Find where the given text appears and provide that cell's center as [x, y] coordinate. 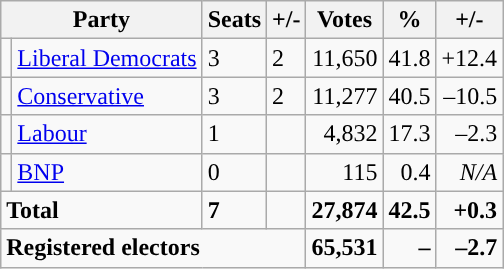
+12.4 [470, 58]
–10.5 [470, 96]
Registered electors [154, 248]
65,531 [344, 248]
–2.3 [470, 134]
11,650 [344, 58]
Liberal Democrats [107, 58]
0.4 [410, 172]
1 [234, 134]
0 [234, 172]
42.5 [410, 210]
40.5 [410, 96]
17.3 [410, 134]
+0.3 [470, 210]
N/A [470, 172]
Total [102, 210]
7 [234, 210]
115 [344, 172]
BNP [107, 172]
–2.7 [470, 248]
Labour [107, 134]
27,874 [344, 210]
% [410, 20]
Conservative [107, 96]
11,277 [344, 96]
Seats [234, 20]
Party [102, 20]
– [410, 248]
41.8 [410, 58]
Votes [344, 20]
4,832 [344, 134]
